Return (X, Y) of the center of cell containing provided text 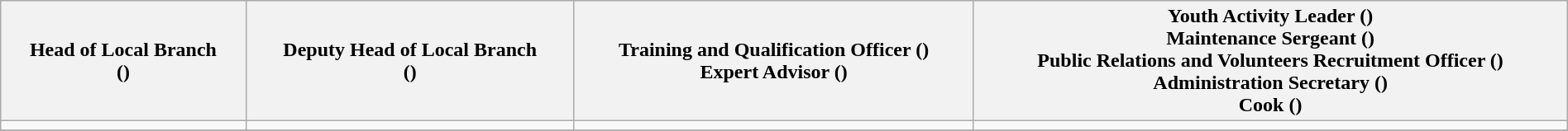
Head of Local Branch() (123, 61)
Youth Activity Leader ()Maintenance Sergeant ()Public Relations and Volunteers Recruitment Officer ()Administration Secretary ()Cook () (1270, 61)
Training and Qualification Officer ()Expert Advisor () (774, 61)
Deputy Head of Local Branch() (410, 61)
